Return the [X, Y] coordinate for the center point of the cell that contains the specified text.  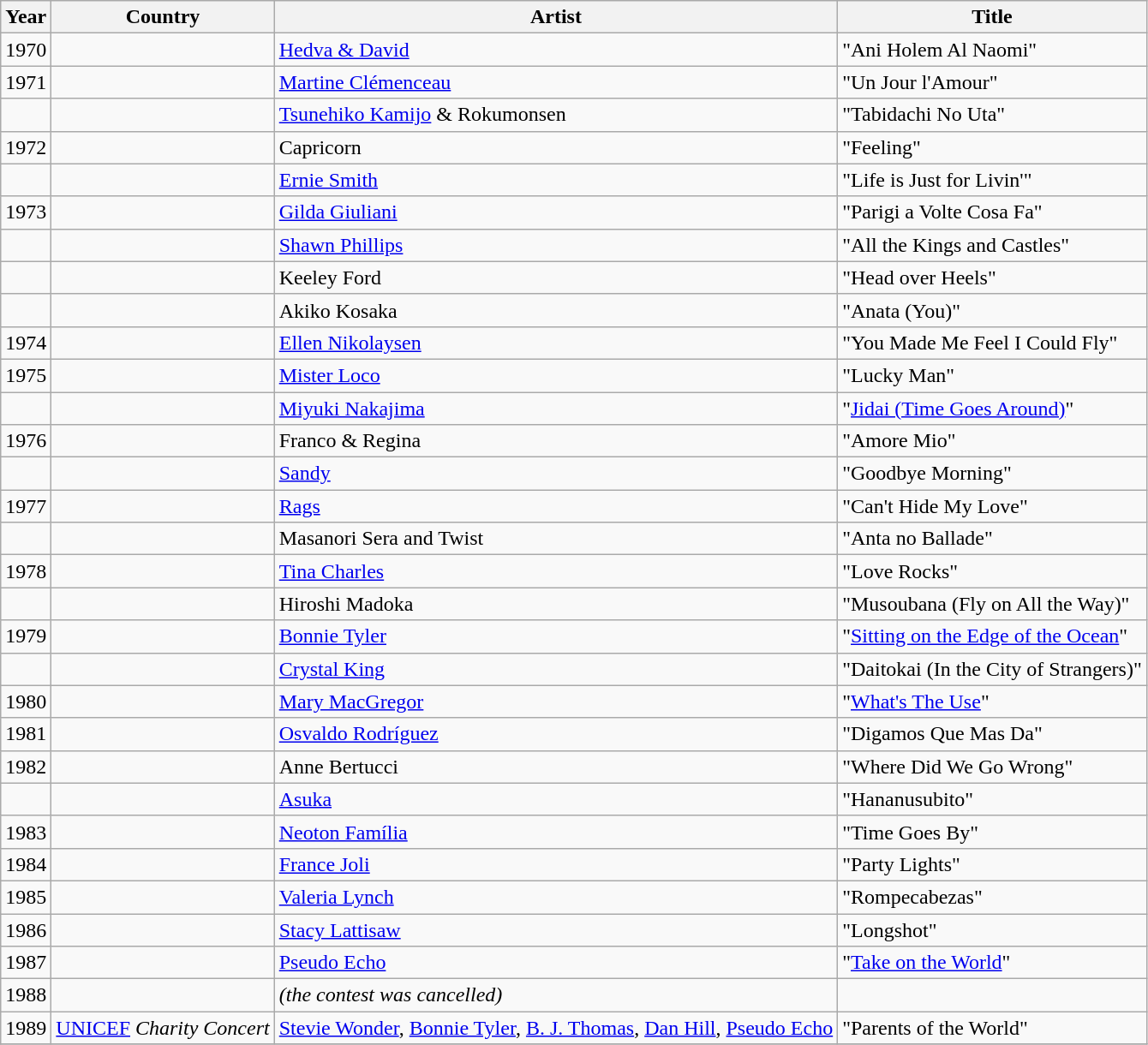
"Take on the World" [992, 963]
"Tabidachi No Uta" [992, 115]
Franco & Regina [555, 441]
Miyuki Nakajima [555, 409]
"You Made Me Feel I Could Fly" [992, 343]
"Feeling" [992, 147]
Masanori Sera and Twist [555, 539]
"Parigi a Volte Cosa Fa" [992, 212]
Mary MacGregor [555, 702]
Osvaldo Rodríguez [555, 734]
Year [26, 17]
"Digamos Que Mas Da" [992, 734]
Valeria Lynch [555, 897]
1973 [26, 212]
"Musoubana (Fly on All the Way)" [992, 604]
Bonnie Tyler [555, 636]
Keeley Ford [555, 278]
"Ani Holem Al Naomi" [992, 50]
"What's The Use" [992, 702]
1972 [26, 147]
Hedva & David [555, 50]
Neoton Família [555, 832]
"Parents of the World" [992, 1028]
Martine Clémenceau [555, 82]
Sandy [555, 474]
1971 [26, 82]
Ellen Nikolaysen [555, 343]
"Head over Heels" [992, 278]
Crystal King [555, 669]
"Party Lights" [992, 864]
"Goodbye Morning" [992, 474]
1986 [26, 929]
Country [163, 17]
"Anta no Ballade" [992, 539]
1980 [26, 702]
"Life is Just for Livin'" [992, 180]
1974 [26, 343]
Capricorn [555, 147]
"Anata (You)" [992, 310]
"Can't Hide My Love" [992, 506]
"Sitting on the Edge of the Ocean" [992, 636]
"Daitokai (In the City of Strangers)" [992, 669]
"All the Kings and Castles" [992, 245]
(the contest was cancelled) [555, 995]
"Lucky Man" [992, 375]
Gilda Giuliani [555, 212]
"Longshot" [992, 929]
"Love Rocks" [992, 571]
Anne Bertucci [555, 767]
Shawn Phillips [555, 245]
"Un Jour l'Amour" [992, 82]
1988 [26, 995]
1979 [26, 636]
UNICEF Charity Concert [163, 1028]
Stevie Wonder, Bonnie Tyler, B. J. Thomas, Dan Hill, Pseudo Echo [555, 1028]
France Joli [555, 864]
Akiko Kosaka [555, 310]
1983 [26, 832]
1984 [26, 864]
Tina Charles [555, 571]
Ernie Smith [555, 180]
"Amore Mio" [992, 441]
"Rompecabezas" [992, 897]
Artist [555, 17]
1976 [26, 441]
Asuka [555, 799]
1985 [26, 897]
1989 [26, 1028]
1982 [26, 767]
1977 [26, 506]
"Time Goes By" [992, 832]
1975 [26, 375]
1970 [26, 50]
Rags [555, 506]
"Jidai (Time Goes Around)" [992, 409]
1978 [26, 571]
1987 [26, 963]
Title [992, 17]
1981 [26, 734]
Mister Loco [555, 375]
"Where Did We Go Wrong" [992, 767]
Hiroshi Madoka [555, 604]
"Hananusubito" [992, 799]
Stacy Lattisaw [555, 929]
Tsunehiko Kamijo & Rokumonsen [555, 115]
Pseudo Echo [555, 963]
